Capture the cell that displays the provided text and extract its (x, y) central coordinate. 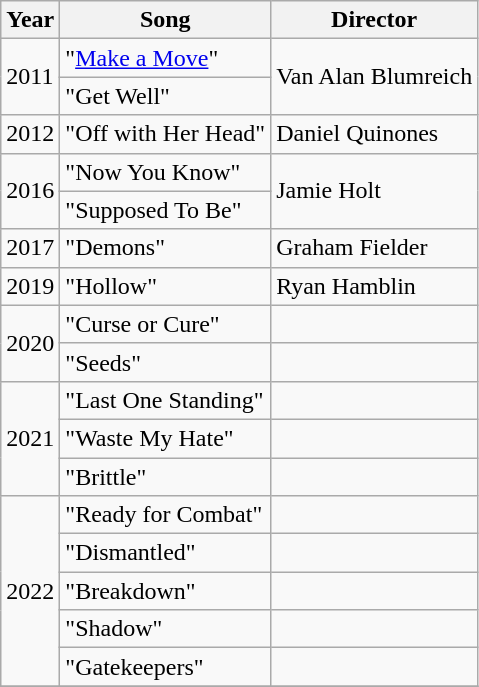
"Supposed To Be" (166, 210)
Van Alan Blumreich (374, 77)
2011 (30, 77)
"Waste My Hate" (166, 438)
"Now You Know" (166, 172)
Year (30, 20)
Ryan Hamblin (374, 286)
2016 (30, 191)
"Get Well" (166, 96)
2012 (30, 134)
2019 (30, 286)
"Off with Her Head" (166, 134)
"Gatekeepers" (166, 667)
"Ready for Combat" (166, 515)
2017 (30, 248)
2022 (30, 591)
"Hollow" (166, 286)
Daniel Quinones (374, 134)
2020 (30, 343)
"Shadow" (166, 629)
"Dismantled" (166, 553)
Graham Fielder (374, 248)
"Breakdown" (166, 591)
2021 (30, 438)
"Last One Standing" (166, 400)
"Seeds" (166, 362)
Jamie Holt (374, 191)
Director (374, 20)
"Brittle" (166, 477)
Song (166, 20)
"Demons" (166, 248)
"Curse or Cure" (166, 324)
"Make a Move" (166, 58)
